Return the (X, Y) coordinate for the center point of the cell that contains the specified text.  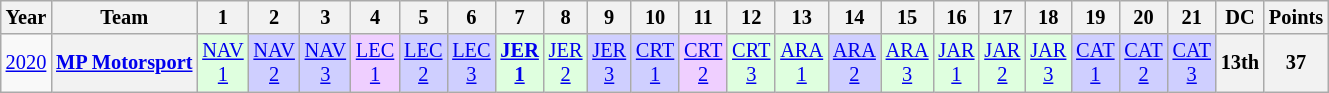
JAR3 (1048, 63)
Year (26, 17)
LEC2 (423, 63)
9 (609, 17)
Points (1296, 17)
CRT2 (703, 63)
Team (124, 17)
1 (222, 17)
CRT1 (655, 63)
4 (375, 17)
17 (1002, 17)
JAR1 (956, 63)
13th (1240, 63)
10 (655, 17)
18 (1048, 17)
ARA2 (854, 63)
LEC3 (471, 63)
JAR2 (1002, 63)
CRT3 (751, 63)
37 (1296, 63)
JER1 (520, 63)
8 (566, 17)
NAV3 (326, 63)
LEC1 (375, 63)
CAT3 (1192, 63)
6 (471, 17)
19 (1095, 17)
2 (274, 17)
JER2 (566, 63)
16 (956, 17)
11 (703, 17)
13 (802, 17)
15 (908, 17)
MP Motorsport (124, 63)
NAV1 (222, 63)
ARA3 (908, 63)
21 (1192, 17)
CAT1 (1095, 63)
7 (520, 17)
2020 (26, 63)
14 (854, 17)
20 (1143, 17)
JER3 (609, 63)
CAT2 (1143, 63)
NAV2 (274, 63)
ARA1 (802, 63)
DC (1240, 17)
12 (751, 17)
5 (423, 17)
3 (326, 17)
